Search for the cell housing the specified text and yield its (x, y) center coordinate. 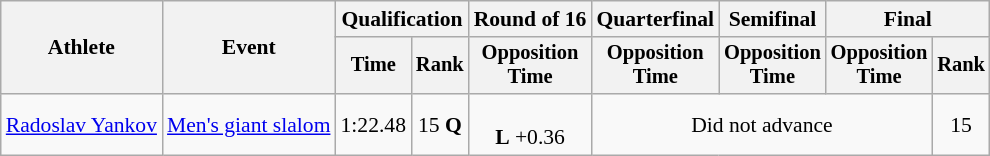
Event (249, 48)
Did not advance (762, 124)
Men's giant slalom (249, 124)
15 Q (440, 124)
1:22.48 (374, 124)
Radoslav Yankov (82, 124)
Semifinal (772, 19)
Final (908, 19)
L +0.36 (530, 124)
15 (961, 124)
Time (374, 66)
Athlete (82, 48)
Quarterfinal (655, 19)
Qualification (402, 19)
Round of 16 (530, 19)
